Pinpoint the cell where the given text exists, returning its [x, y] midpoint coordinate. 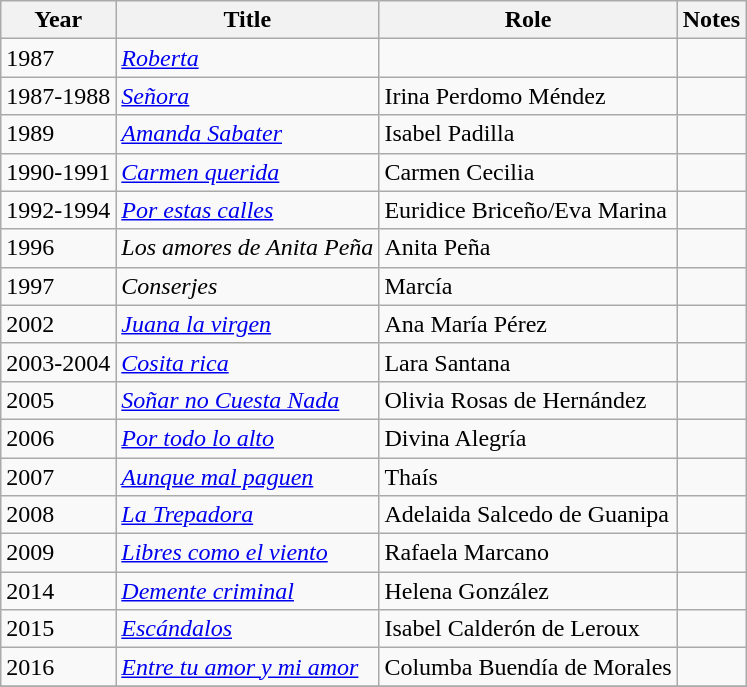
1989 [58, 134]
Notes [711, 20]
Anita Peña [528, 248]
Title [248, 20]
Por todo lo alto [248, 438]
Los amores de Anita Peña [248, 248]
2003-2004 [58, 362]
Carmen Cecilia [528, 172]
1987-1988 [58, 96]
Columba Buendía de Morales [528, 667]
Marcía [528, 286]
1990-1991 [58, 172]
Ana María Pérez [528, 324]
2006 [58, 438]
Thaís [528, 477]
Helena González [528, 591]
Olivia Rosas de Hernández [528, 400]
Juana la virgen [248, 324]
Role [528, 20]
Escándalos [248, 629]
Entre tu amor y mi amor [248, 667]
Por estas calles [248, 210]
La Trepadora [248, 515]
Lara Santana [528, 362]
Amanda Sabater [248, 134]
2009 [58, 553]
Adelaida Salcedo de Guanipa [528, 515]
Carmen querida [248, 172]
1987 [58, 58]
2008 [58, 515]
Rafaela Marcano [528, 553]
Year [58, 20]
2015 [58, 629]
Señora [248, 96]
Aunque mal paguen [248, 477]
2014 [58, 591]
1997 [58, 286]
1996 [58, 248]
Isabel Padilla [528, 134]
Demente criminal [248, 591]
2005 [58, 400]
Isabel Calderón de Leroux [528, 629]
Cosita rica [248, 362]
Irina Perdomo Méndez [528, 96]
Roberta [248, 58]
1992-1994 [58, 210]
Soñar no Cuesta Nada [248, 400]
Conserjes [248, 286]
2002 [58, 324]
Euridice Briceño/Eva Marina [528, 210]
2016 [58, 667]
Divina Alegría [528, 438]
2007 [58, 477]
Libres como el viento [248, 553]
